Locate the cell with the specified text and output its [X, Y] center coordinate. 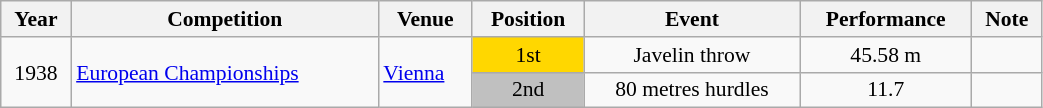
European Championships [224, 72]
Performance [886, 19]
80 metres hurdles [692, 90]
Competition [224, 19]
2nd [528, 90]
Year [36, 19]
45.58 m [886, 55]
1st [528, 55]
1938 [36, 72]
11.7 [886, 90]
Vienna [425, 72]
Venue [425, 19]
Event [692, 19]
Position [528, 19]
Note [1007, 19]
Javelin throw [692, 55]
